Scan for the cell matching the given text and deliver its (x, y) coordinate at center. 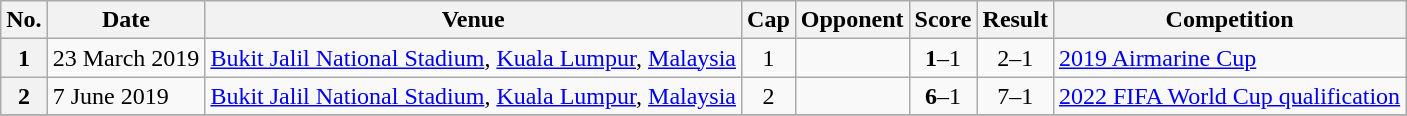
7–1 (1015, 96)
Date (126, 20)
1–1 (943, 58)
2019 Airmarine Cup (1229, 58)
Score (943, 20)
7 June 2019 (126, 96)
Result (1015, 20)
Competition (1229, 20)
No. (24, 20)
2–1 (1015, 58)
Opponent (852, 20)
23 March 2019 (126, 58)
6–1 (943, 96)
Venue (474, 20)
Cap (769, 20)
2022 FIFA World Cup qualification (1229, 96)
